Detect which cell encompasses the target text, then output its [X, Y] center coordinate. 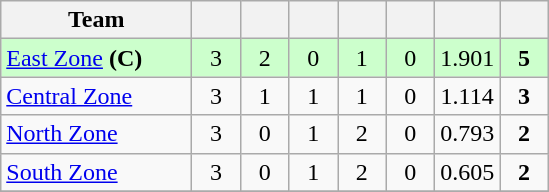
5 [524, 58]
East Zone (C) [96, 58]
North Zone [96, 134]
South Zone [96, 172]
Team [96, 20]
1.114 [468, 96]
Central Zone [96, 96]
0.793 [468, 134]
0.605 [468, 172]
1.901 [468, 58]
